Provide the (x, y) coordinate of the cell's center where the given text is located.  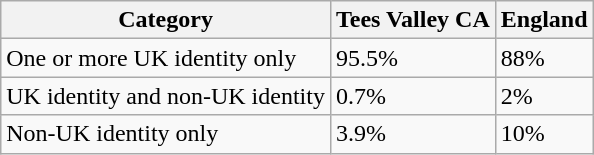
Tees Valley CA (412, 20)
88% (544, 58)
0.7% (412, 96)
One or more UK identity only (166, 58)
Category (166, 20)
2% (544, 96)
UK identity and non-UK identity (166, 96)
3.9% (412, 134)
95.5% (412, 58)
Non-UK identity only (166, 134)
10% (544, 134)
England (544, 20)
